Locate the cell with the specified text and output its (x, y) center coordinate. 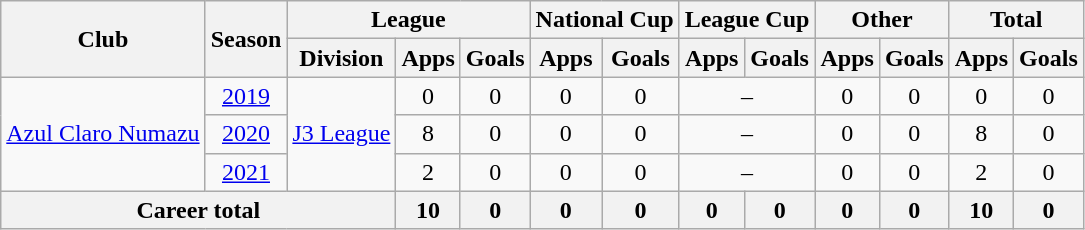
Career total (198, 210)
Other (882, 20)
Season (246, 39)
League (408, 20)
Azul Claro Numazu (103, 134)
Club (103, 39)
2020 (246, 134)
J3 League (342, 134)
2021 (246, 172)
Total (1016, 20)
National Cup (604, 20)
2019 (246, 96)
League Cup (747, 20)
Division (342, 58)
